Detect which cell encompasses the target text, then output its (X, Y) center coordinate. 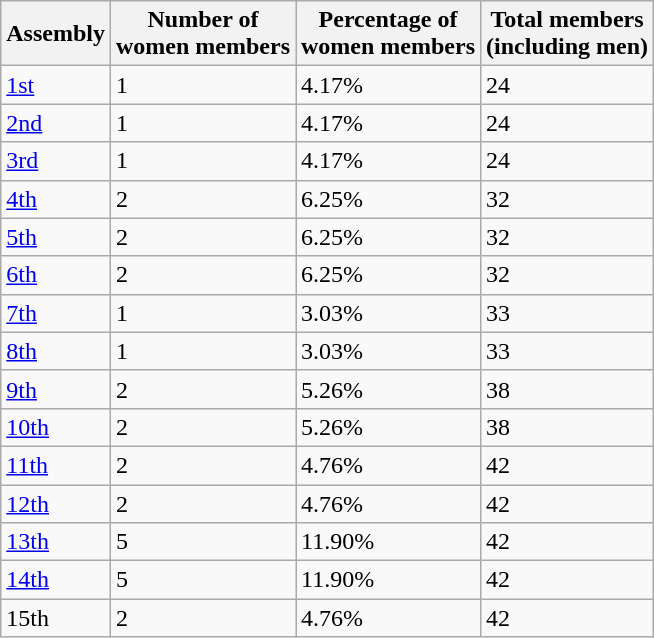
12th (56, 503)
Total members(including men) (568, 34)
1st (56, 85)
Assembly (56, 34)
7th (56, 313)
3rd (56, 161)
15th (56, 618)
8th (56, 351)
4th (56, 199)
9th (56, 389)
5th (56, 237)
11th (56, 465)
13th (56, 542)
10th (56, 427)
14th (56, 580)
6th (56, 275)
2nd (56, 123)
Percentage ofwomen members (388, 34)
Number ofwomen members (202, 34)
